Extract the (x, y) coordinate from the center of the cell holding the provided text.  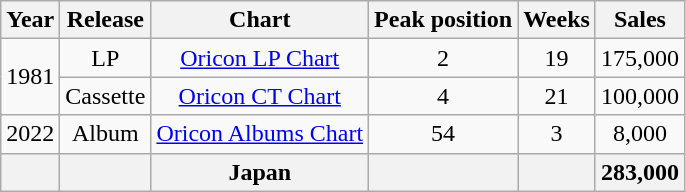
Release (106, 20)
Weeks (557, 20)
2022 (30, 134)
Oricon LP Chart (260, 58)
19 (557, 58)
LP (106, 58)
Album (106, 134)
Cassette (106, 96)
Oricon Albums Chart (260, 134)
283,000 (640, 172)
8,000 (640, 134)
3 (557, 134)
Peak position (444, 20)
100,000 (640, 96)
21 (557, 96)
Oricon CT Chart (260, 96)
175,000 (640, 58)
2 (444, 58)
Year (30, 20)
1981 (30, 77)
54 (444, 134)
Chart (260, 20)
4 (444, 96)
Sales (640, 20)
Japan (260, 172)
